Determine the [X, Y] coordinate at the center of the cell enclosing the given text.  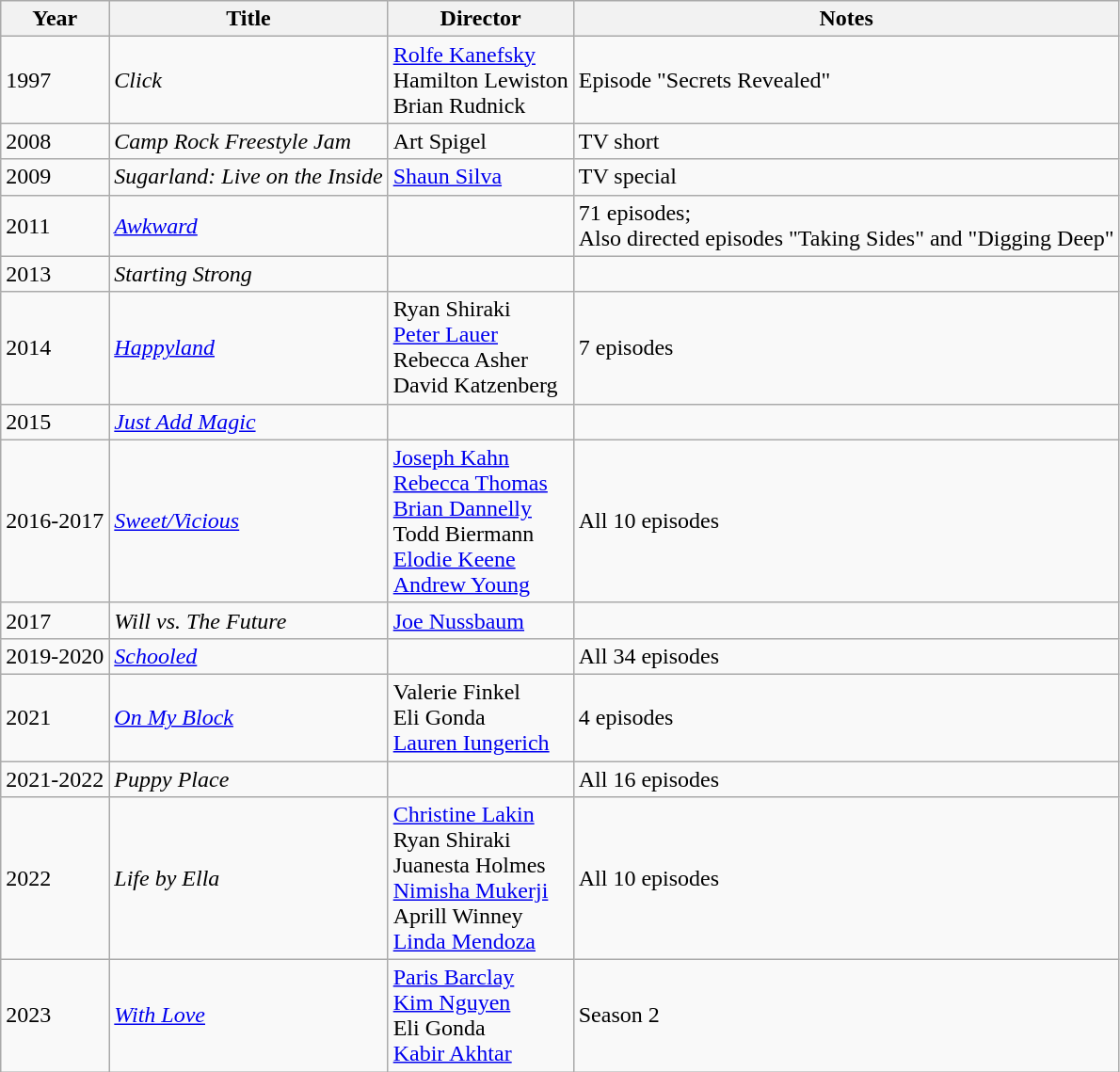
TV special [846, 177]
Title [248, 19]
2023 [55, 1016]
Puppy Place [248, 778]
2015 [55, 422]
2019-2020 [55, 656]
2009 [55, 177]
Just Add Magic [248, 422]
Episode "Secrets Revealed" [846, 80]
Valerie FinkelEli GondaLauren Iungerich [480, 717]
1997 [55, 80]
Paris BarclayKim NguyenEli GondaKabir Akhtar [480, 1016]
Schooled [248, 656]
2022 [55, 879]
Awkward [248, 226]
Director [480, 19]
With Love [248, 1016]
Happyland [248, 348]
Joseph KahnRebecca ThomasBrian DannellyTodd BiermannElodie KeeneAndrew Young [480, 521]
Season 2 [846, 1016]
Art Spigel [480, 141]
Rolfe KanefskyHamilton LewistonBrian Rudnick [480, 80]
Sweet/Vicious [248, 521]
2021-2022 [55, 778]
4 episodes [846, 717]
Click [248, 80]
Life by Ella [248, 879]
Starting Strong [248, 274]
On My Block [248, 717]
All 34 episodes [846, 656]
Year [55, 19]
Shaun Silva [480, 177]
2011 [55, 226]
Sugarland: Live on the Inside [248, 177]
2008 [55, 141]
All 16 episodes [846, 778]
Ryan ShirakiPeter LauerRebecca AsherDavid Katzenberg [480, 348]
Joe Nussbaum [480, 620]
7 episodes [846, 348]
2013 [55, 274]
2016-2017 [55, 521]
71 episodes;Also directed episodes "Taking Sides" and "Digging Deep" [846, 226]
Camp Rock Freestyle Jam [248, 141]
Christine LakinRyan ShirakiJuanesta HolmesNimisha MukerjiAprill WinneyLinda Mendoza [480, 879]
2017 [55, 620]
Notes [846, 19]
Will vs. The Future [248, 620]
2021 [55, 717]
2014 [55, 348]
TV short [846, 141]
